Provide the (x, y) coordinate of the cell's center where the given text is located.  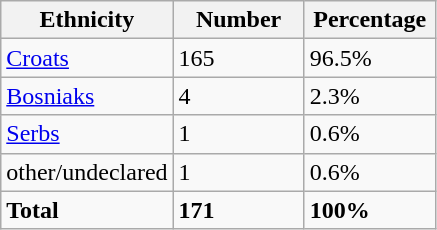
Serbs (87, 134)
100% (370, 210)
171 (238, 210)
Total (87, 210)
2.3% (370, 96)
Percentage (370, 20)
4 (238, 96)
Croats (87, 58)
Bosniaks (87, 96)
96.5% (370, 58)
Ethnicity (87, 20)
165 (238, 58)
Number (238, 20)
other/undeclared (87, 172)
